Determine the (x, y) coordinate at the center of the cell enclosing the given text.  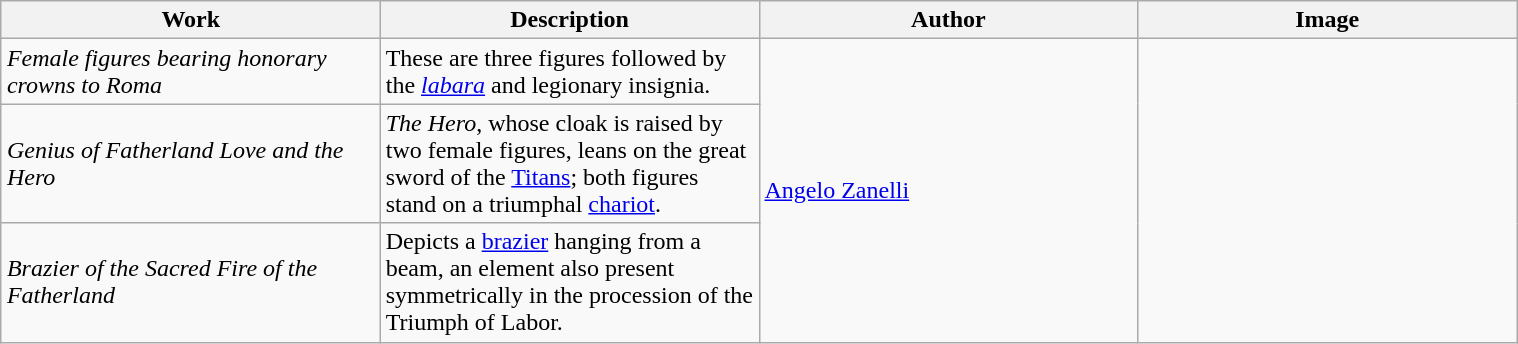
The Hero, whose cloak is raised by two female figures, leans on the great sword of the Titans; both figures stand on a triumphal chariot. (570, 164)
Image (1328, 20)
Genius of Fatherland Love and the Hero (190, 164)
Female figures bearing honorary crowns to Roma (190, 72)
These are three figures followed by the labara and legionary insignia. (570, 72)
Brazier of the Sacred Fire of the Fatherland (190, 282)
Description (570, 20)
Author (948, 20)
Work (190, 20)
Depicts a brazier hanging from a beam, an element also present symmetrically in the procession of the Triumph of Labor. (570, 282)
Angelo Zanelli (948, 190)
